Return [x, y] of the center of cell containing provided text 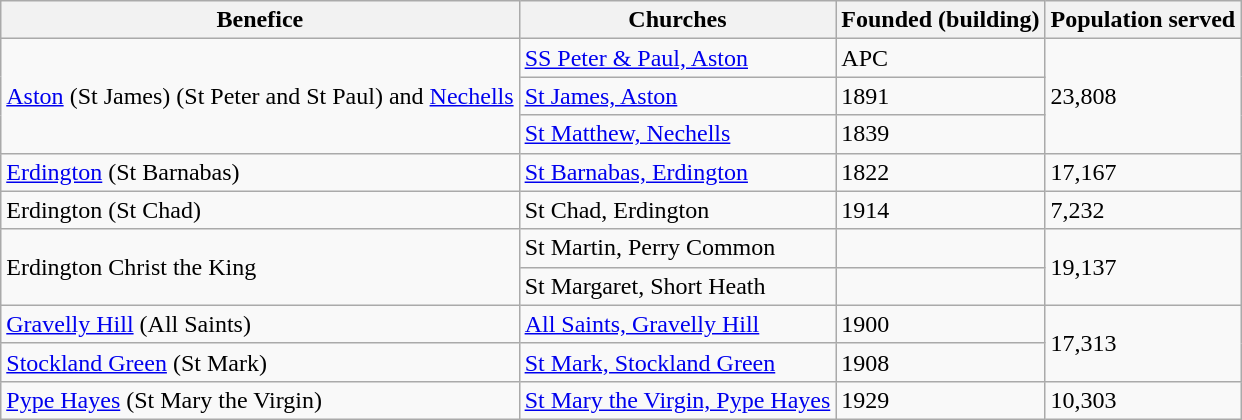
SS Peter & Paul, Aston [678, 58]
23,808 [1143, 96]
All Saints, Gravelly Hill [678, 324]
Churches [678, 20]
1839 [940, 134]
1908 [940, 362]
1822 [940, 172]
1891 [940, 96]
APC [940, 58]
1900 [940, 324]
St Mary the Virgin, Pype Hayes [678, 400]
Erdington (St Barnabas) [260, 172]
Erdington Christ the King [260, 267]
St Margaret, Short Heath [678, 286]
1929 [940, 400]
Pype Hayes (St Mary the Virgin) [260, 400]
17,167 [1143, 172]
St Chad, Erdington [678, 210]
17,313 [1143, 343]
St James, Aston [678, 96]
Founded (building) [940, 20]
Aston (St James) (St Peter and St Paul) and Nechells [260, 96]
19,137 [1143, 267]
Gravelly Hill (All Saints) [260, 324]
1914 [940, 210]
Stockland Green (St Mark) [260, 362]
St Barnabas, Erdington [678, 172]
St Matthew, Nechells [678, 134]
St Martin, Perry Common [678, 248]
St Mark, Stockland Green [678, 362]
10,303 [1143, 400]
Benefice [260, 20]
Erdington (St Chad) [260, 210]
7,232 [1143, 210]
Population served [1143, 20]
